Extract the [X, Y] coordinate from the center of the cell holding the provided text.  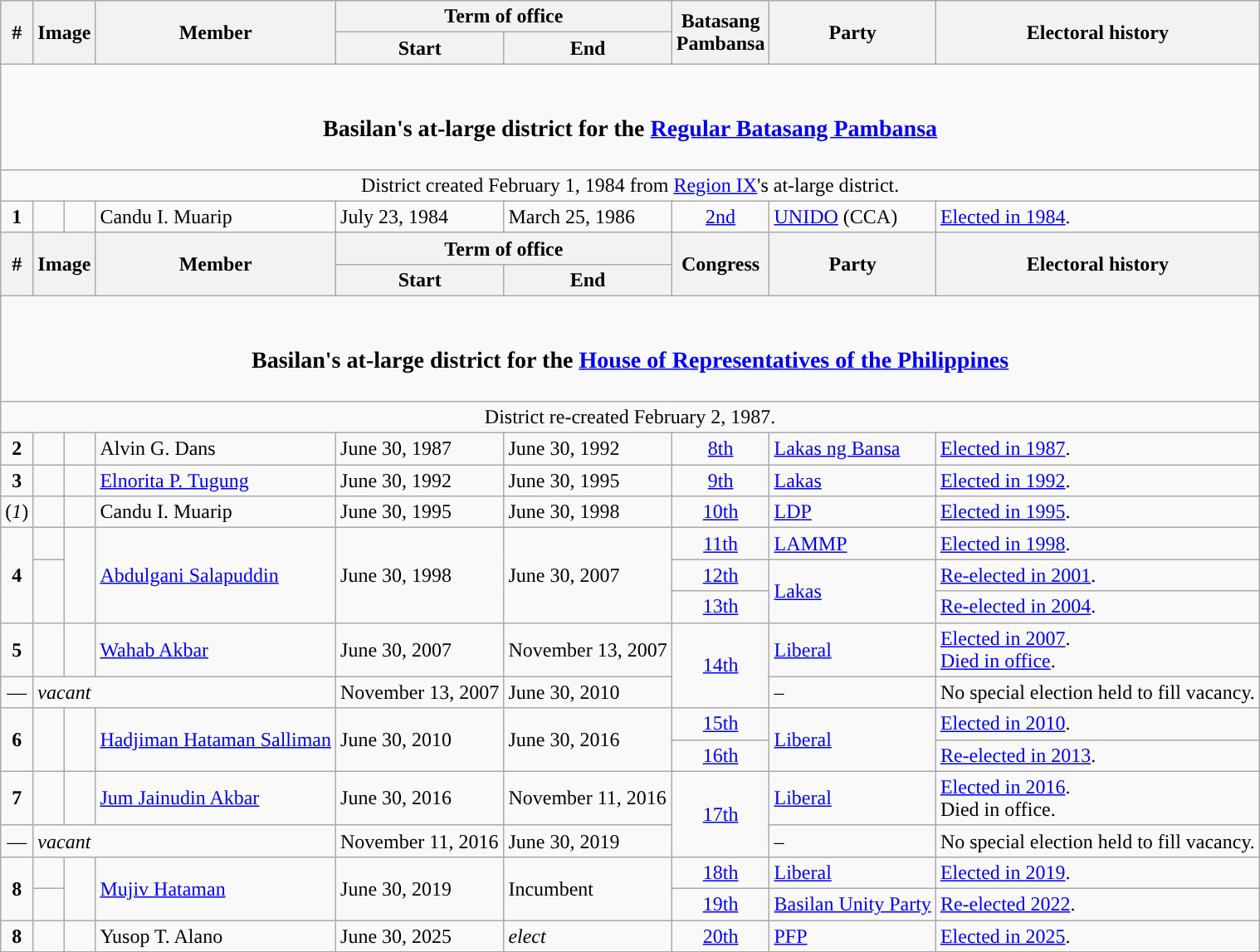
Elected in 1998. [1097, 544]
Elected in 2007.Died in office. [1097, 649]
Alvin G. Dans [216, 449]
14th [720, 666]
3 [17, 481]
2nd [720, 217]
District created February 1, 1984 from Region IX's at-large district. [631, 185]
Elnorita P. Tugung [216, 481]
PFP [852, 935]
Elected in 1984. [1097, 217]
5 [17, 649]
11th [720, 544]
Re-elected in 2013. [1097, 755]
Mujiv Hataman [216, 888]
Elected in 1995. [1097, 512]
elect [588, 935]
Lakas ng Bansa [852, 449]
March 25, 1986 [588, 217]
Re-elected 2022. [1097, 904]
District re-created February 2, 1987. [631, 417]
8th [720, 449]
Elected in 2019. [1097, 872]
Abdulgani Salapuddin [216, 575]
19th [720, 904]
12th [720, 575]
Wahab Akbar [216, 649]
July 23, 1984 [420, 217]
Elected in 2025. [1097, 935]
20th [720, 935]
Basilan's at-large district for the Regular Batasang Pambansa [631, 116]
Basilan Unity Party [852, 904]
LDP [852, 512]
UNIDO (CCA) [852, 217]
4 [17, 575]
7 [17, 798]
Basilan's at-large district for the House of Representatives of the Philippines [631, 349]
Re-elected in 2004. [1097, 607]
Yusop T. Alano [216, 935]
LAMMP [852, 544]
Elected in 1992. [1097, 481]
16th [720, 755]
BatasangPambansa [720, 32]
9th [720, 481]
Congress [720, 264]
(1) [17, 512]
Jum Jainudin Akbar [216, 798]
June 30, 2025 [420, 935]
Hadjiman Hataman Salliman [216, 740]
13th [720, 607]
18th [720, 872]
Elected in 2010. [1097, 724]
Elected in 2016.Died in office. [1097, 798]
2 [17, 449]
1 [17, 217]
15th [720, 724]
17th [720, 813]
Incumbent [588, 888]
Re-elected in 2001. [1097, 575]
Elected in 1987. [1097, 449]
10th [720, 512]
6 [17, 740]
June 30, 1987 [420, 449]
